From the cell containing the given text, extract its center point as [X, Y] coordinate. 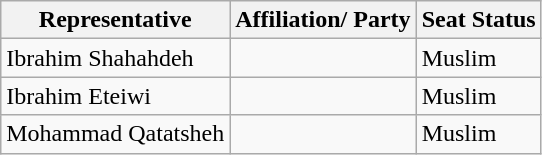
Affiliation/ Party [323, 20]
Ibrahim Shahahdeh [116, 58]
Ibrahim Eteiwi [116, 96]
Seat Status [478, 20]
Mohammad Qatatsheh [116, 134]
Representative [116, 20]
